Determine the (X, Y) coordinate at the center of the cell enclosing the given text.  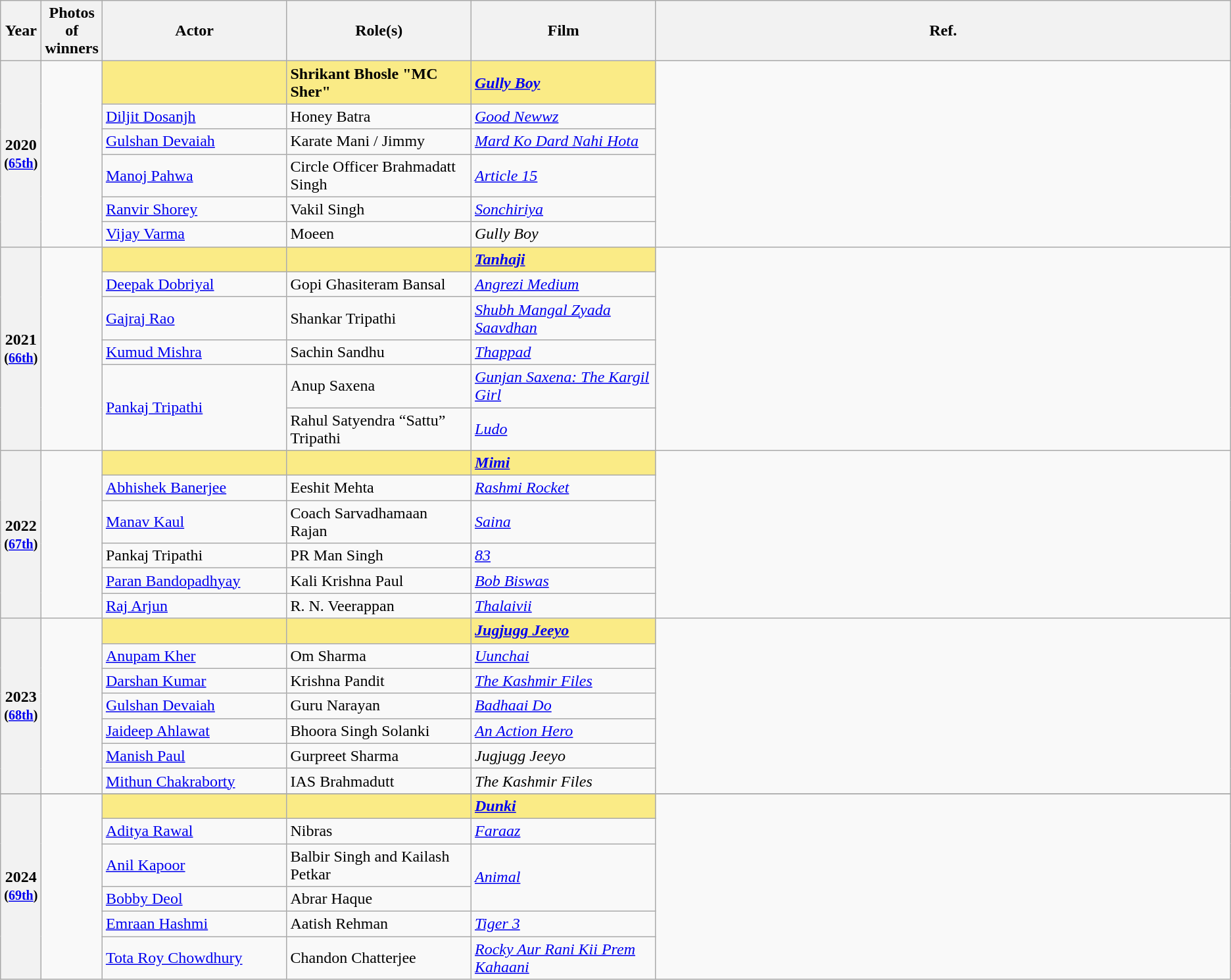
Mimi (564, 463)
Manish Paul (195, 756)
Anup Saxena (379, 385)
Shankar Tripathi (379, 318)
Ludo (564, 429)
83 (564, 556)
Bhoora Singh Solanki (379, 731)
Paran Bandopadhyay (195, 581)
Nibras (379, 831)
Year (21, 31)
IAS Brahmadutt (379, 781)
Jaideep Ahlawat (195, 731)
Om Sharma (379, 656)
Good Newwz (564, 116)
Tanhaji (564, 259)
Krishna Pandit (379, 681)
Article 15 (564, 175)
Coach Sarvadhamaan Rajan (379, 522)
Rashmi Rocket (564, 488)
Thappad (564, 352)
Sachin Sandhu (379, 352)
Vakil Singh (379, 209)
Dunki (564, 806)
Aditya Rawal (195, 831)
2024 (69th) (21, 886)
Rocky Aur Rani Kii Prem Kahaani (564, 958)
Mithun Chakraborty (195, 781)
PR Man Singh (379, 556)
Sonchiriya (564, 209)
Gajraj Rao (195, 318)
Raj Arjun (195, 606)
Film (564, 31)
Deepak Dobriyal (195, 284)
Manav Kaul (195, 522)
Kali Krishna Paul (379, 581)
Bob Biswas (564, 581)
Mard Ko Dard Nahi Hota (564, 141)
Gopi Ghasiteram Bansal (379, 284)
Thalaivii (564, 606)
Chandon Chatterjee (379, 958)
Photos of winners (72, 31)
Shrikant Bhosle "MC Sher" (379, 83)
Uunchai (564, 656)
Moeen (379, 234)
Anil Kapoor (195, 864)
2021 (66th) (21, 349)
Abhishek Banerjee (195, 488)
Eeshit Mehta (379, 488)
Honey Batra (379, 116)
Manoj Pahwa (195, 175)
An Action Hero (564, 731)
Kumud Mishra (195, 352)
2022 (67th) (21, 534)
Gurpreet Sharma (379, 756)
Tota Roy Chowdhury (195, 958)
Diljit Dosanjh (195, 116)
Ref. (943, 31)
Anupam Kher (195, 656)
Animal (564, 877)
Shubh Mangal Zyada Saavdhan (564, 318)
Role(s) (379, 31)
Actor (195, 31)
Ranvir Shorey (195, 209)
Bobby Deol (195, 899)
2020 (65th) (21, 154)
Circle Officer Brahmadatt Singh (379, 175)
2023 (68th) (21, 706)
Abrar Haque (379, 899)
Tiger 3 (564, 924)
Guru Narayan (379, 706)
Karate Mani / Jimmy (379, 141)
Badhaai Do (564, 706)
R. N. Veerappan (379, 606)
Balbir Singh and Kailash Petkar (379, 864)
Saina (564, 522)
Angrezi Medium (564, 284)
Rahul Satyendra “Sattu” Tripathi (379, 429)
Vijay Varma (195, 234)
Aatish Rehman (379, 924)
Darshan Kumar (195, 681)
Faraaz (564, 831)
Gunjan Saxena: The Kargil Girl (564, 385)
Emraan Hashmi (195, 924)
